Detect which cell encompasses the target text, then output its [X, Y] center coordinate. 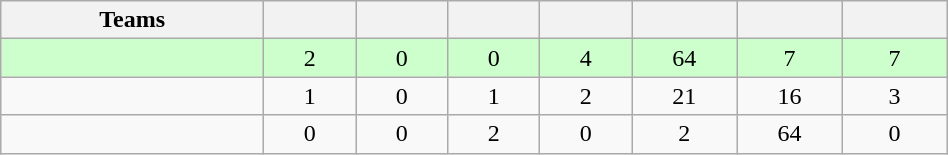
16 [790, 96]
21 [684, 96]
3 [894, 96]
4 [586, 58]
Teams [132, 20]
